Extract the (X, Y) coordinate from the center of the cell holding the provided text.  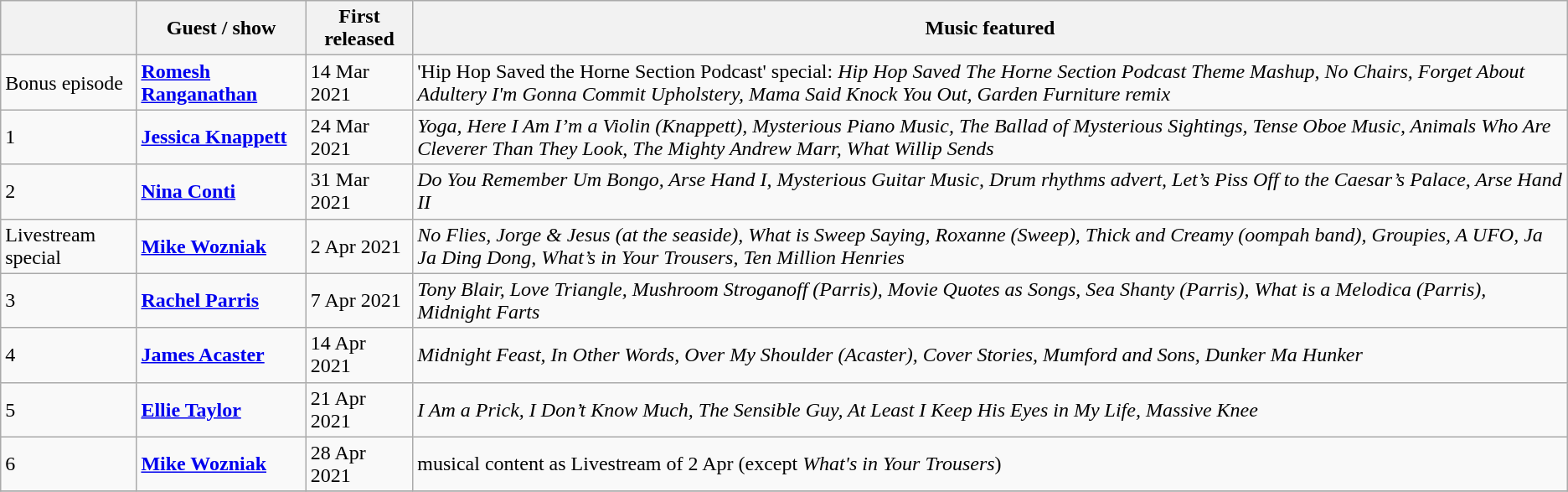
21 Apr 2021 (358, 409)
31 Mar 2021 (358, 191)
28 Apr 2021 (358, 464)
2 (69, 191)
1 (69, 137)
Music featured (990, 28)
2 Apr 2021 (358, 246)
24 Mar 2021 (358, 137)
Tony Blair, Love Triangle, Mushroom Stroganoff (Parris), Movie Quotes as Songs, Sea Shanty (Parris), What is a Melodica (Parris), Midnight Farts (990, 300)
James Acaster (221, 355)
First released (358, 28)
3 (69, 300)
6 (69, 464)
14 Mar 2021 (358, 82)
4 (69, 355)
Midnight Feast, In Other Words, Over My Shoulder (Acaster), Cover Stories, Mumford and Sons, Dunker Ma Hunker (990, 355)
Romesh Ranganathan (221, 82)
Livestream special (69, 246)
14 Apr 2021 (358, 355)
Rachel Parris (221, 300)
Ellie Taylor (221, 409)
musical content as Livestream of 2 Apr (except What's in Your Trousers) (990, 464)
Nina Conti (221, 191)
5 (69, 409)
Jessica Knappett (221, 137)
Guest / show (221, 28)
7 Apr 2021 (358, 300)
I Am a Prick, I Don’t Know Much, The Sensible Guy, At Least I Keep His Eyes in My Life, Massive Knee (990, 409)
Bonus episode (69, 82)
Do You Remember Um Bongo, Arse Hand I, Mysterious Guitar Music, Drum rhythms advert, Let’s Piss Off to the Caesar’s Palace, Arse Hand II (990, 191)
